Scan for the cell matching the given text and deliver its [x, y] coordinate at center. 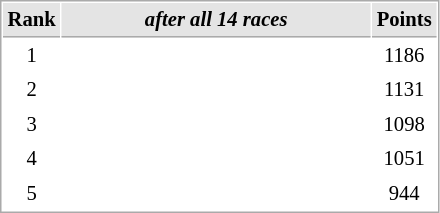
1 [32, 56]
Points [404, 20]
1186 [404, 56]
4 [32, 158]
2 [32, 90]
after all 14 races [216, 20]
1051 [404, 158]
944 [404, 194]
Rank [32, 20]
1131 [404, 90]
3 [32, 124]
5 [32, 194]
1098 [404, 124]
